Find where the given text appears and provide that cell's center as (x, y) coordinate. 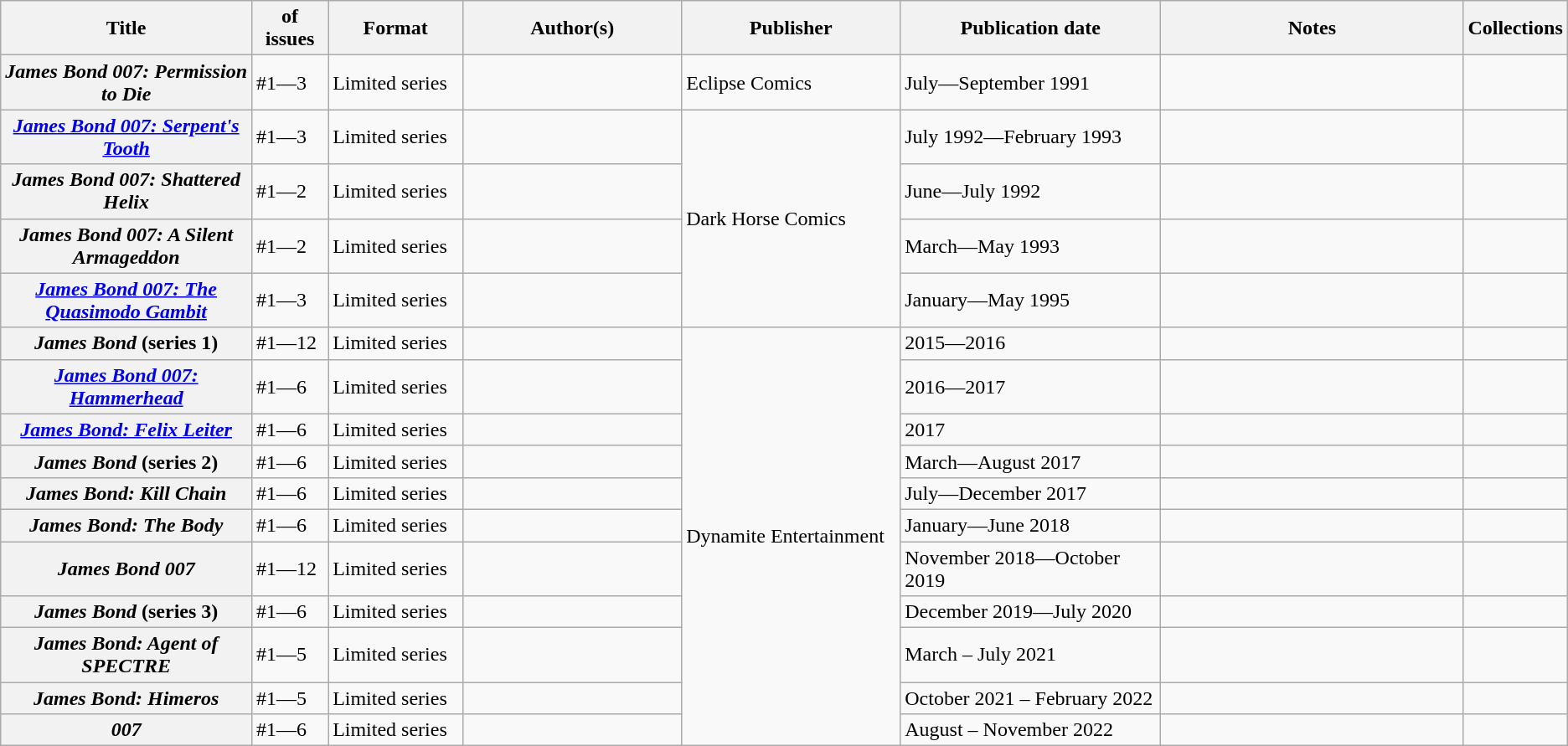
James Bond (series 1) (126, 343)
March—May 1993 (1030, 246)
Publisher (791, 28)
Notes (1312, 28)
James Bond 007: Serpent's Tooth (126, 137)
Publication date (1030, 28)
James Bond: Agent of SPECTRE (126, 655)
March—August 2017 (1030, 461)
James Bond (series 2) (126, 461)
James Bond: Kill Chain (126, 493)
November 2018—October 2019 (1030, 568)
June—July 1992 (1030, 191)
James Bond: The Body (126, 525)
2015—2016 (1030, 343)
James Bond: Felix Leiter (126, 430)
October 2021 – February 2022 (1030, 698)
James Bond 007: A Silent Armageddon (126, 246)
James Bond (series 3) (126, 612)
January—June 2018 (1030, 525)
December 2019—July 2020 (1030, 612)
James Bond 007 (126, 568)
July—December 2017 (1030, 493)
007 (126, 730)
James Bond 007: The Quasimodo Gambit (126, 300)
Dark Horse Comics (791, 219)
of issues (290, 28)
Collections (1515, 28)
Format (395, 28)
July—September 1991 (1030, 82)
Eclipse Comics (791, 82)
James Bond 007: Hammerhead (126, 387)
James Bond 007: Permission to Die (126, 82)
2016—2017 (1030, 387)
March – July 2021 (1030, 655)
January—May 1995 (1030, 300)
Dynamite Entertainment (791, 537)
James Bond 007: Shattered Helix (126, 191)
2017 (1030, 430)
July 1992—February 1993 (1030, 137)
James Bond: Himeros (126, 698)
August – November 2022 (1030, 730)
Title (126, 28)
Author(s) (573, 28)
